Search for the cell housing the specified text and yield its (x, y) center coordinate. 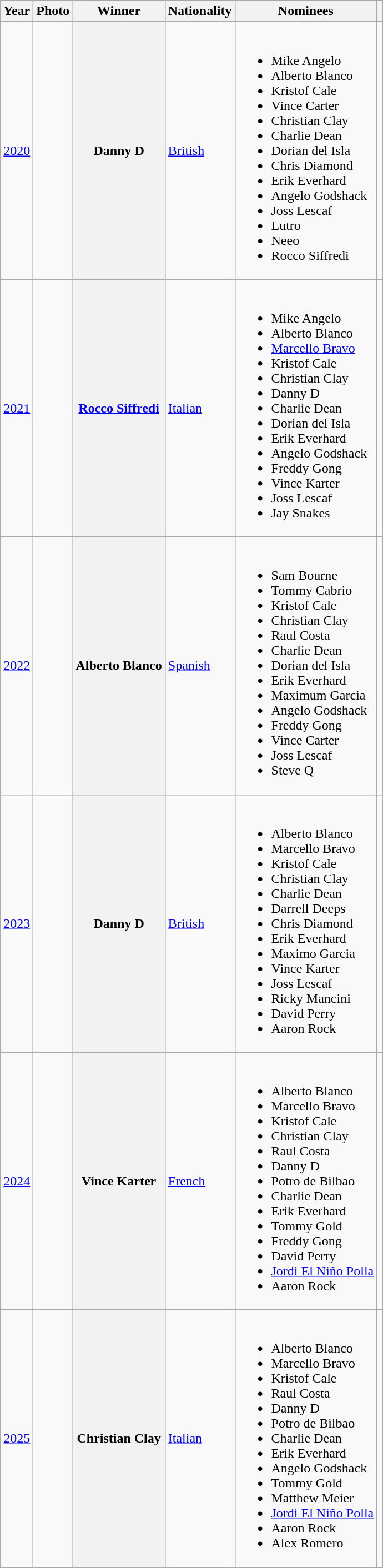
Spanish (200, 666)
Nationality (200, 11)
Winner (119, 11)
French (200, 1181)
2023 (17, 923)
Alberto Blanco (119, 666)
2025 (17, 1439)
2024 (17, 1181)
Year (17, 11)
Nominees (306, 11)
Photo (53, 11)
Rocco Siffredi (119, 408)
2020 (17, 150)
Vince Karter (119, 1181)
2021 (17, 408)
Christian Clay (119, 1439)
2022 (17, 666)
